Extract the [X, Y] coordinate from the center of the cell holding the provided text.  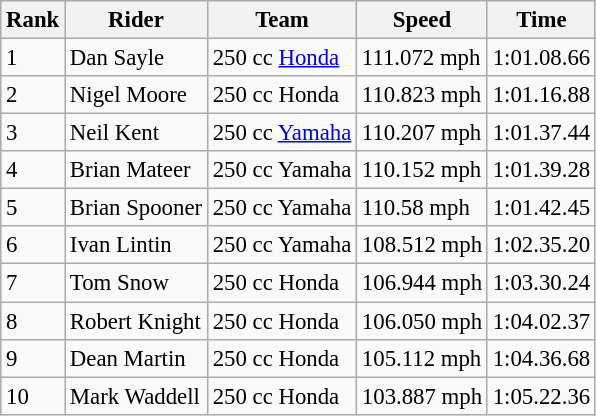
Tom Snow [136, 283]
1:04.02.37 [541, 321]
1:04.36.68 [541, 358]
Dan Sayle [136, 58]
Ivan Lintin [136, 245]
110.58 mph [422, 208]
Time [541, 20]
Neil Kent [136, 133]
1:01.39.28 [541, 170]
Mark Waddell [136, 396]
1 [33, 58]
3 [33, 133]
Rank [33, 20]
106.050 mph [422, 321]
110.207 mph [422, 133]
105.112 mph [422, 358]
7 [33, 283]
110.152 mph [422, 170]
1:03.30.24 [541, 283]
9 [33, 358]
2 [33, 95]
Speed [422, 20]
1:05.22.36 [541, 396]
Nigel Moore [136, 95]
5 [33, 208]
108.512 mph [422, 245]
10 [33, 396]
8 [33, 321]
6 [33, 245]
Robert Knight [136, 321]
1:01.37.44 [541, 133]
103.887 mph [422, 396]
1:01.42.45 [541, 208]
Brian Mateer [136, 170]
Dean Martin [136, 358]
Team [282, 20]
Brian Spooner [136, 208]
1:02.35.20 [541, 245]
111.072 mph [422, 58]
1:01.16.88 [541, 95]
Rider [136, 20]
110.823 mph [422, 95]
1:01.08.66 [541, 58]
4 [33, 170]
106.944 mph [422, 283]
